Determine the [X, Y] coordinate at the center of the cell enclosing the given text.  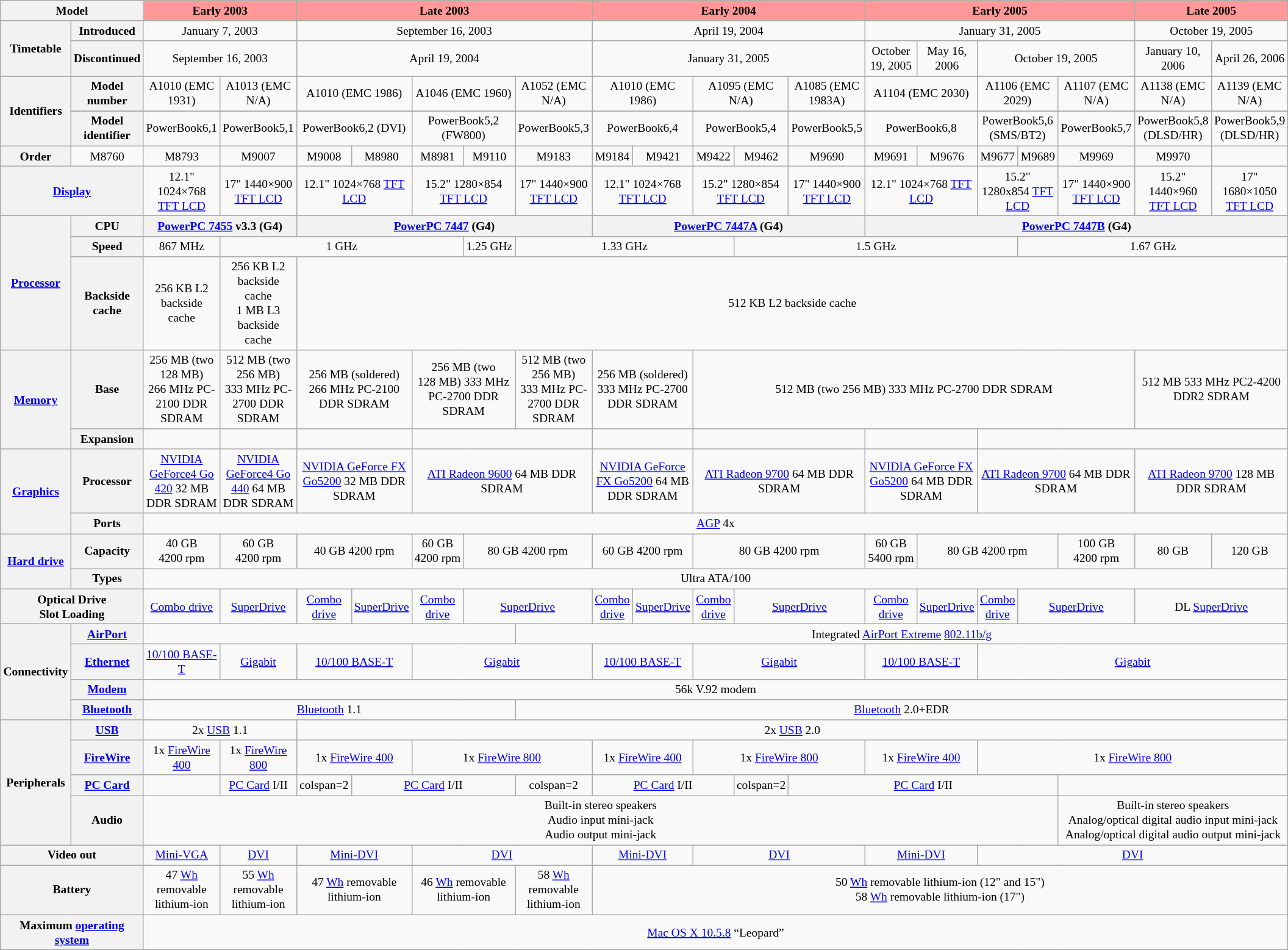
Hard drive [35, 561]
M9462 [761, 156]
867 MHz [182, 246]
Optical DriveSlot Loading [72, 606]
PowerBook5,7 [1097, 128]
PowerBook5,9 (DLSD/HR) [1250, 128]
M9008 [324, 156]
2x USB 1.1 [220, 730]
Video out [72, 855]
May 16, 2006 [946, 59]
PowerPC 7455 v3.3 (G4) [220, 226]
M8981 [438, 156]
PowerBook5,4 [741, 128]
Early 2005 [1000, 11]
Late 2003 [444, 11]
PowerBook5,6 (SMS/BT2) [1017, 128]
256 MB (soldered) 266 MHz PC-2100 DDR SDRAM [354, 389]
1.25 GHz [489, 246]
Order [35, 156]
Built-in stereo speakersAnalog/optical digital audio input mini-jackAnalog/optical digital audio output mini-jack [1173, 820]
M9969 [1097, 156]
PC Card [107, 785]
M9970 [1173, 156]
A1046 (EMC 1960) [463, 94]
256 MB (two 128 MB) 333 MHz PC-2700 DDR SDRAM [463, 389]
DL SuperDrive [1211, 606]
256 MB (two 128 MB) 266 MHz PC-2100 DDR SDRAM [182, 389]
56k V.92 modem [716, 689]
January 10, 2006 [1173, 59]
55 Wh removable lithium-ion [259, 890]
PowerBook6,2 (DVI) [354, 128]
Ultra ATA/100 [716, 578]
Ethernet [107, 661]
Model [72, 11]
100 GB 4200 rpm [1097, 552]
A1085 (EMC 1983A) [827, 94]
Timetable [35, 49]
Mac OS X 10.5.8 “Leopard” [716, 932]
15.2" 1280x854 TFT LCD [1017, 190]
Base [107, 389]
Late 2005 [1211, 11]
M9183 [554, 156]
58 Wh removable lithium-ion [554, 890]
A1138 (EMC N/A) [1173, 94]
Backside cache [107, 303]
Display [72, 190]
PowerBook6,4 [643, 128]
A1139 (EMC N/A) [1250, 94]
M8793 [182, 156]
Types [107, 578]
Capacity [107, 552]
M8980 [382, 156]
A1104 (EMC 2030) [921, 94]
PowerBook5,2 (FW800) [463, 128]
Battery [72, 890]
256 MB (soldered) 333 MHz PC-2700 DDR SDRAM [643, 389]
Maximum operating system [72, 932]
Identifiers [35, 111]
Expansion [107, 439]
PowerPC 7447B (G4) [1077, 226]
Ports [107, 524]
PowerBook5,3 [554, 128]
1.33 GHz [624, 246]
Graphics [35, 492]
M9677 [998, 156]
512 KB L2 backside cache [792, 303]
PowerBook5,8 (DLSD/HR) [1173, 128]
Modem [107, 689]
2x USB 2.0 [792, 730]
FireWire [107, 758]
60 GB 5400 rpm [892, 552]
CPU [107, 226]
April 26, 2006 [1250, 59]
120 GB [1250, 552]
Bluetooth 2.0+EDR [901, 709]
Bluetooth [107, 709]
Speed [107, 246]
Model identifier [107, 128]
M9110 [489, 156]
17" 1680×1050 TFT LCD [1250, 190]
M9422 [714, 156]
256 KB L2 backside cache1 MB L3 backside cache [259, 303]
Bluetooth 1.1 [329, 709]
Model number [107, 94]
Memory [35, 400]
Early 2003 [220, 11]
1.67 GHz [1153, 246]
Connectivity [35, 672]
A1013 (EMC N/A) [259, 94]
Built-in stereo speakersAudio input mini-jackAudio output mini-jack [601, 820]
ATI Radeon 9700 128 MB DDR SDRAM [1211, 481]
ATI Radeon 9600 64 MB DDR SDRAM [501, 481]
PowerPC 7447 (G4) [444, 226]
Introduced [107, 31]
A1106 (EMC 2029) [1017, 94]
M9690 [827, 156]
Peripherals [35, 782]
M9691 [892, 156]
A1052 (EMC N/A) [554, 94]
80 GB [1173, 552]
A1107 (EMC N/A) [1097, 94]
46 Wh removable lithium-ion [463, 890]
NVIDIA GeForce4 Go 420 32 MB DDR SDRAM [182, 481]
Audio [107, 820]
USB [107, 730]
M9184 [612, 156]
PowerBook5,5 [827, 128]
PowerPC 7447A (G4) [729, 226]
50 Wh removable lithium-ion (12" and 15")58 Wh removable lithium-ion (17") [940, 890]
NVIDIA GeForce4 Go 440 64 MB DDR SDRAM [259, 481]
PowerBook5,1 [259, 128]
AirPort [107, 635]
512 MB 533 MHz PC2-4200 DDR2 SDRAM [1211, 389]
PowerBook6,1 [182, 128]
AGP 4x [716, 524]
1 GHz [342, 246]
NVIDIA GeForce FX Go5200 32 MB DDR SDRAM [354, 481]
Early 2004 [729, 11]
A1010 (EMC 1931) [182, 94]
M9421 [662, 156]
M8760 [107, 156]
1.5 GHz [876, 246]
January 7, 2003 [220, 31]
Mini-VGA [182, 855]
M9676 [946, 156]
256 KB L2 backside cache [182, 303]
PowerBook6,8 [921, 128]
M9689 [1038, 156]
Discontinued [107, 59]
Integrated AirPort Extreme 802.11b/g [901, 635]
M9007 [259, 156]
A1095 (EMC N/A) [741, 94]
15.2" 1440×960 TFT LCD [1173, 190]
